Pinpoint the cell where the given text exists, returning its [X, Y] midpoint coordinate. 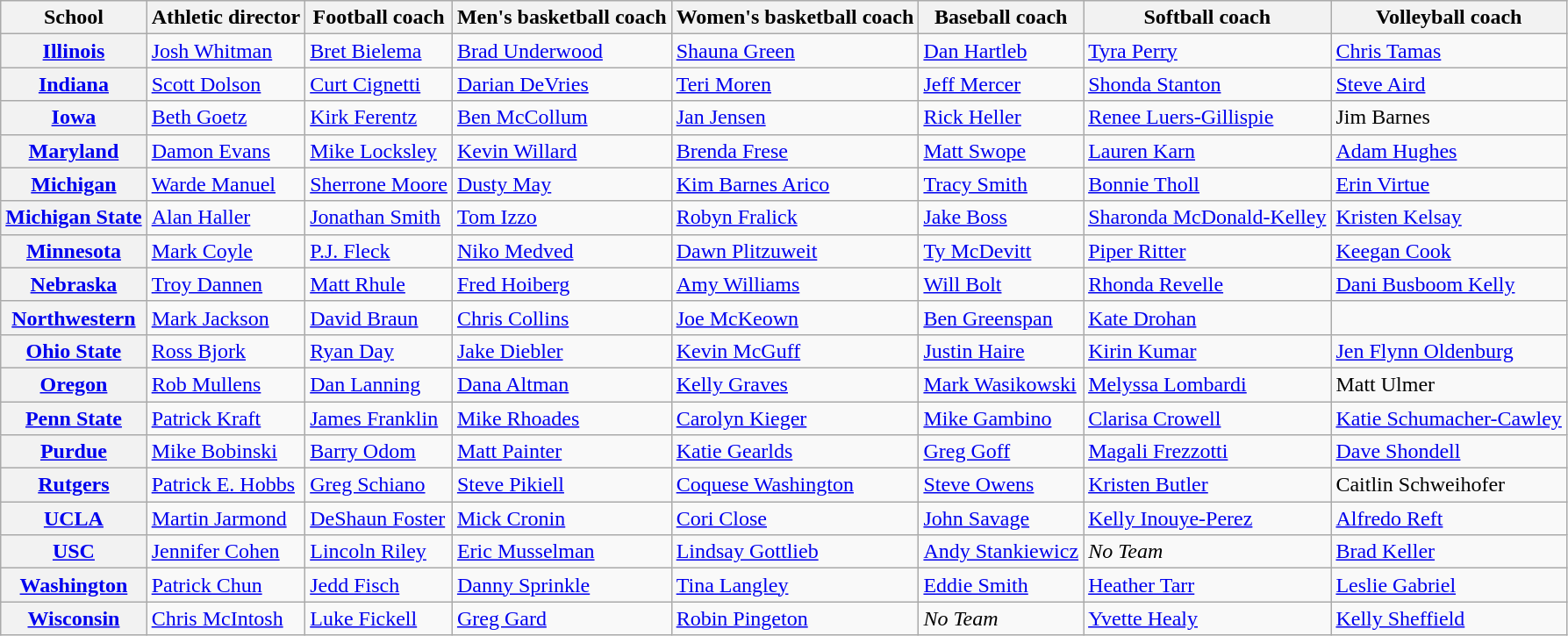
Michigan State [74, 218]
Bret Bielema [379, 51]
Darian DeVries [562, 84]
Leslie Gabriel [1449, 585]
Dan Hartleb [1001, 51]
Bonnie Tholl [1207, 184]
Kevin McGuff [795, 351]
Steve Aird [1449, 84]
Jonathan Smith [379, 218]
Caitlin Schweihofer [1449, 485]
Lincoln Riley [379, 552]
Danny Sprinkle [562, 585]
Dan Lanning [379, 384]
Piper Ritter [1207, 251]
Mick Cronin [562, 518]
Kevin Willard [562, 151]
Luke Fickell [379, 618]
Lauren Karn [1207, 151]
Katie Gearlds [795, 452]
Jake Diebler [562, 351]
Northwestern [74, 318]
Nebraska [74, 284]
Ohio State [74, 351]
Robin Pingeton [795, 618]
Matt Ulmer [1449, 384]
Carolyn Kieger [795, 418]
Dusty May [562, 184]
Steve Owens [1001, 485]
Katie Schumacher-Cawley [1449, 418]
Tyra Perry [1207, 51]
Ben Greenspan [1001, 318]
Volleyball coach [1449, 18]
Brad Keller [1449, 552]
Jennifer Cohen [226, 552]
Martin Jarmond [226, 518]
Josh Whitman [226, 51]
Mike Gambino [1001, 418]
Kristen Kelsay [1449, 218]
Keegan Cook [1449, 251]
Shauna Green [795, 51]
Mike Rhoades [562, 418]
Greg Schiano [379, 485]
Women's basketball coach [795, 18]
Scott Dolson [226, 84]
Renee Luers-Gillispie [1207, 118]
USC [74, 552]
Sharonda McDonald-Kelley [1207, 218]
Jake Boss [1001, 218]
Ty McDevitt [1001, 251]
Softball coach [1207, 18]
Patrick Kraft [226, 418]
Magali Frezzotti [1207, 452]
Will Bolt [1001, 284]
Jen Flynn Oldenburg [1449, 351]
UCLA [74, 518]
Rutgers [74, 485]
Kim Barnes Arico [795, 184]
Lindsay Gottlieb [795, 552]
Athletic director [226, 18]
Jan Jensen [795, 118]
Washington [74, 585]
Tracy Smith [1001, 184]
Beth Goetz [226, 118]
Penn State [74, 418]
Coquese Washington [795, 485]
DeShaun Foster [379, 518]
Oregon [74, 384]
Teri Moren [795, 84]
Steve Pikiell [562, 485]
Rick Heller [1001, 118]
Mike Locksley [379, 151]
Eddie Smith [1001, 585]
Jeff Mercer [1001, 84]
Rob Mullens [226, 384]
Wisconsin [74, 618]
Indiana [74, 84]
Andy Stankiewicz [1001, 552]
School [74, 18]
Kate Drohan [1207, 318]
Cori Close [795, 518]
Shonda Stanton [1207, 84]
Mike Bobinski [226, 452]
Amy Williams [795, 284]
P.J. Fleck [379, 251]
Maryland [74, 151]
Dani Busboom Kelly [1449, 284]
Purdue [74, 452]
James Franklin [379, 418]
Matt Rhule [379, 284]
Tom Izzo [562, 218]
Mark Jackson [226, 318]
Melyssa Lombardi [1207, 384]
Michigan [74, 184]
Rhonda Revelle [1207, 284]
Patrick Chun [226, 585]
Ryan Day [379, 351]
John Savage [1001, 518]
Curt Cignetti [379, 84]
Joe McKeown [795, 318]
Greg Gard [562, 618]
Alfredo Reft [1449, 518]
Barry Odom [379, 452]
Jedd Fisch [379, 585]
Clarisa Crowell [1207, 418]
Chris Tamas [1449, 51]
Heather Tarr [1207, 585]
Ben McCollum [562, 118]
Erin Virtue [1449, 184]
Adam Hughes [1449, 151]
Chris Collins [562, 318]
Iowa [74, 118]
Mark Coyle [226, 251]
Minnesota [74, 251]
Dave Shondell [1449, 452]
Warde Manuel [226, 184]
Chris McIntosh [226, 618]
Matt Swope [1001, 151]
Dawn Plitzuweit [795, 251]
Brad Underwood [562, 51]
Kelly Inouye-Perez [1207, 518]
Eric Musselman [562, 552]
Greg Goff [1001, 452]
Niko Medved [562, 251]
Kirin Kumar [1207, 351]
Men's basketball coach [562, 18]
Patrick E. Hobbs [226, 485]
Brenda Frese [795, 151]
Troy Dannen [226, 284]
Matt Painter [562, 452]
Kirk Ferentz [379, 118]
Damon Evans [226, 151]
Yvette Healy [1207, 618]
Jim Barnes [1449, 118]
Tina Langley [795, 585]
Sherrone Moore [379, 184]
Kelly Sheffield [1449, 618]
Fred Hoiberg [562, 284]
Baseball coach [1001, 18]
Ross Bjork [226, 351]
Robyn Fralick [795, 218]
Dana Altman [562, 384]
Justin Haire [1001, 351]
Kristen Butler [1207, 485]
David Braun [379, 318]
Football coach [379, 18]
Kelly Graves [795, 384]
Mark Wasikowski [1001, 384]
Illinois [74, 51]
Alan Haller [226, 218]
